For the text-containing cell, return its midpoint in (X, Y) coordinate format. 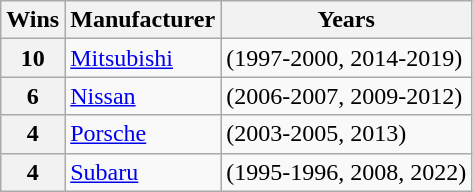
Nissan (143, 96)
Years (346, 20)
Manufacturer (143, 20)
Wins (33, 20)
(1997-2000, 2014-2019) (346, 58)
6 (33, 96)
(2006-2007, 2009-2012) (346, 96)
10 (33, 58)
Subaru (143, 172)
(1995-1996, 2008, 2022) (346, 172)
Porsche (143, 134)
(2003-2005, 2013) (346, 134)
Mitsubishi (143, 58)
